Scan for the cell matching the given text and deliver its (x, y) coordinate at center. 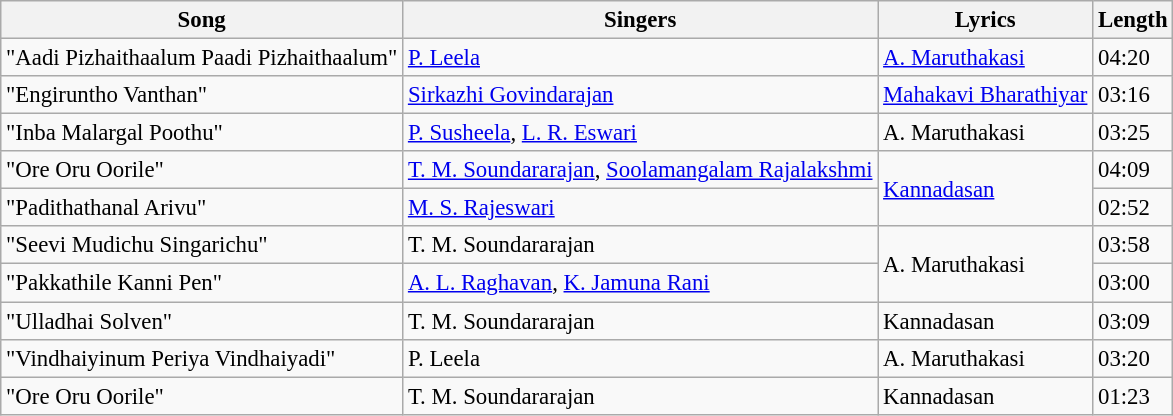
03:16 (1133, 95)
03:20 (1133, 358)
03:00 (1133, 283)
"Pakkathile Kanni Pen" (202, 283)
Singers (640, 20)
04:09 (1133, 170)
03:58 (1133, 245)
"Aadi Pizhaithaalum Paadi Pizhaithaalum" (202, 58)
Lyrics (986, 20)
01:23 (1133, 396)
03:25 (1133, 133)
P. Susheela, L. R. Eswari (640, 133)
Length (1133, 20)
02:52 (1133, 208)
"Ulladhai Solven" (202, 321)
"Engiruntho Vanthan" (202, 95)
T. M. Soundararajan, Soolamangalam Rajalakshmi (640, 170)
Song (202, 20)
"Seevi Mudichu Singarichu" (202, 245)
"Padithathanal Arivu" (202, 208)
"Vindhaiyinum Periya Vindhaiyadi" (202, 358)
04:20 (1133, 58)
03:09 (1133, 321)
M. S. Rajeswari (640, 208)
Mahakavi Bharathiyar (986, 95)
Sirkazhi Govindarajan (640, 95)
A. L. Raghavan, K. Jamuna Rani (640, 283)
"Inba Malargal Poothu" (202, 133)
